Capture the cell that displays the provided text and extract its [x, y] central coordinate. 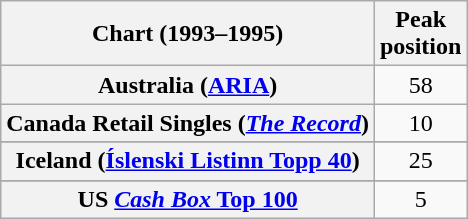
US Cash Box Top 100 [188, 199]
10 [420, 123]
Peakposition [420, 34]
Chart (1993–1995) [188, 34]
Australia (ARIA) [188, 85]
25 [420, 161]
Iceland (Íslenski Listinn Topp 40) [188, 161]
Canada Retail Singles (The Record) [188, 123]
58 [420, 85]
5 [420, 199]
